Scan for the cell matching the given text and deliver its (x, y) coordinate at center. 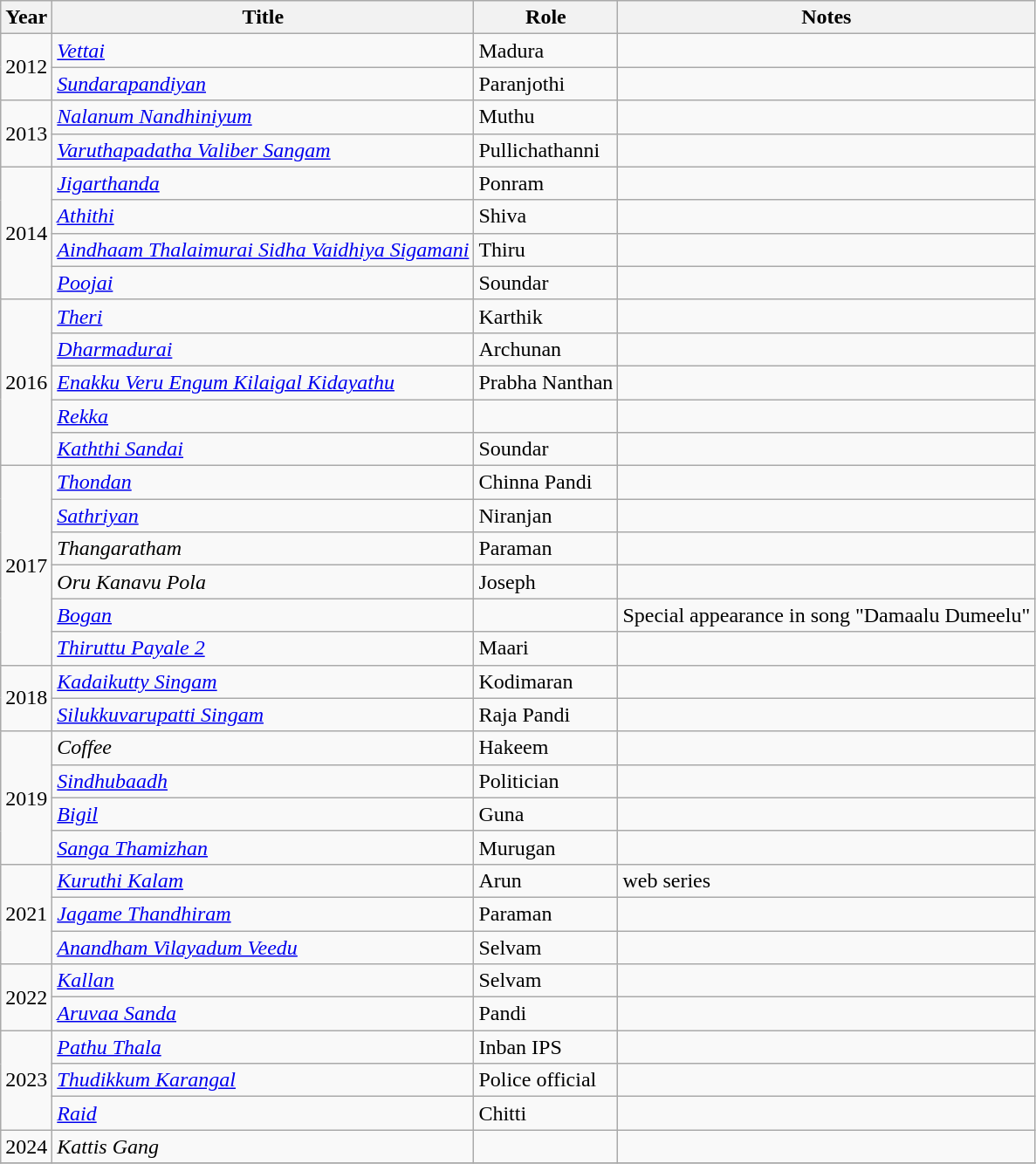
2019 (26, 798)
2014 (26, 233)
2016 (26, 382)
Thondan (264, 483)
Vettai (264, 51)
Shiva (546, 216)
Raja Pandi (546, 715)
Dharmadurai (264, 349)
Maari (546, 648)
2022 (26, 997)
Aruvaa Sanda (264, 1014)
2018 (26, 698)
Karthik (546, 316)
Kaththi Sandai (264, 449)
Aindhaam Thalaimurai Sidha Vaidhiya Sigamani (264, 250)
2023 (26, 1080)
Politician (546, 781)
Title (264, 17)
Athithi (264, 216)
Muthu (546, 117)
Kallan (264, 981)
Paranjothi (546, 84)
Rekka (264, 416)
Inban IPS (546, 1047)
Enakku Veru Engum Kilaigal Kidayathu (264, 382)
Nalanum Nandhiniyum (264, 117)
Thiruttu Payale 2 (264, 648)
Niranjan (546, 516)
Jigarthanda (264, 183)
Pullichathanni (546, 150)
Guna (546, 814)
Thudikkum Karangal (264, 1080)
Sanga Thamizhan (264, 847)
Jagame Thandhiram (264, 914)
Murugan (546, 847)
Raid (264, 1113)
2012 (26, 67)
Chitti (546, 1113)
Varuthapadatha Valiber Sangam (264, 150)
Silukkuvarupatti Singam (264, 715)
2013 (26, 134)
Oru Kanavu Pola (264, 582)
Chinna Pandi (546, 483)
Notes (827, 17)
Kadaikutty Singam (264, 681)
Sindhubaadh (264, 781)
web series (827, 880)
Madura (546, 51)
Role (546, 17)
2017 (26, 565)
Sundarapandiyan (264, 84)
Poojai (264, 283)
Hakeem (546, 748)
2024 (26, 1147)
Pathu Thala (264, 1047)
Archunan (546, 349)
Police official (546, 1080)
Ponram (546, 183)
Kuruthi Kalam (264, 880)
Bigil (264, 814)
Pandi (546, 1014)
2021 (26, 914)
Joseph (546, 582)
Coffee (264, 748)
Special appearance in song "Damaalu Dumeelu" (827, 615)
Anandham Vilayadum Veedu (264, 947)
Sathriyan (264, 516)
Kodimaran (546, 681)
Thiru (546, 250)
Kattis Gang (264, 1147)
Prabha Nanthan (546, 382)
Bogan (264, 615)
Theri (264, 316)
Year (26, 17)
Arun (546, 880)
Thangaratham (264, 549)
